Scan for the cell matching the given text and deliver its [X, Y] coordinate at center. 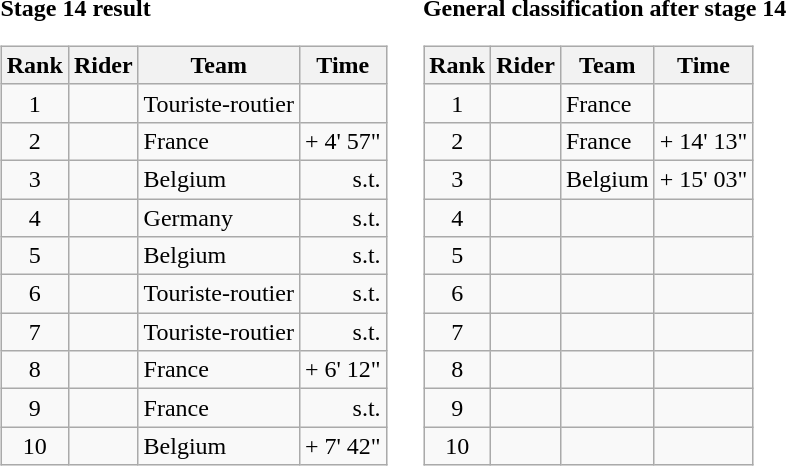
+ 4' 57" [342, 141]
+ 14' 13" [704, 141]
Germany [218, 217]
+ 15' 03" [704, 179]
+ 7' 42" [342, 446]
+ 6' 12" [342, 370]
